Return the [X, Y] coordinate for the center point of the cell that contains the specified text.  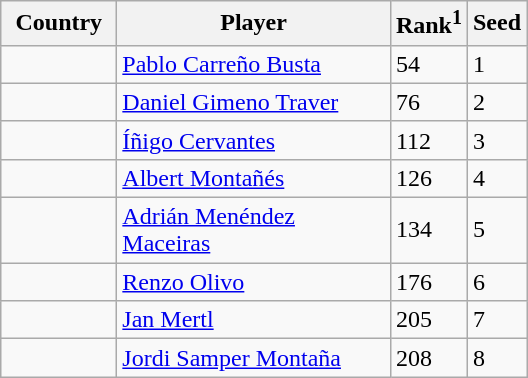
4 [496, 178]
Adrián Menéndez Maceiras [254, 230]
Pablo Carreño Busta [254, 64]
54 [428, 64]
176 [428, 282]
6 [496, 282]
Daniel Gimeno Traver [254, 102]
2 [496, 102]
Jordi Samper Montaña [254, 358]
208 [428, 358]
Renzo Olivo [254, 282]
126 [428, 178]
Country [59, 24]
8 [496, 358]
Albert Montañés [254, 178]
Seed [496, 24]
Íñigo Cervantes [254, 140]
76 [428, 102]
134 [428, 230]
112 [428, 140]
5 [496, 230]
Jan Mertl [254, 320]
Rank1 [428, 24]
3 [496, 140]
205 [428, 320]
7 [496, 320]
Player [254, 24]
1 [496, 64]
